For the text-containing cell, return its midpoint in (x, y) coordinate format. 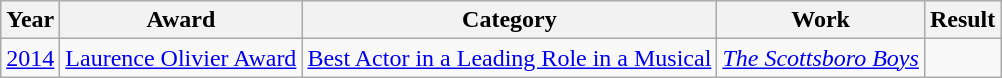
Year (30, 20)
Award (181, 20)
2014 (30, 58)
Laurence Olivier Award (181, 58)
Result (962, 20)
Best Actor in a Leading Role in a Musical (510, 58)
The Scottsboro Boys (820, 58)
Work (820, 20)
Category (510, 20)
